Return [x, y] of the center of cell containing provided text 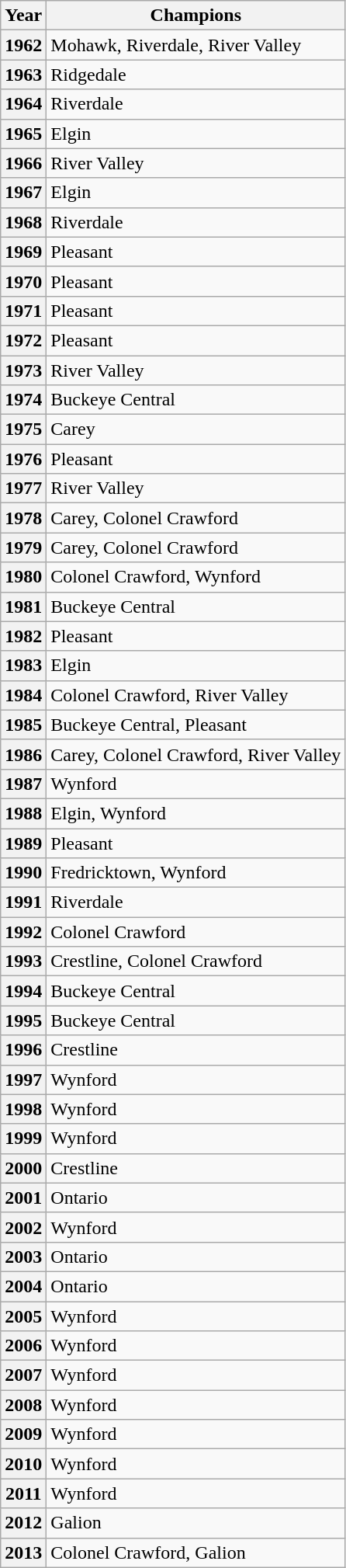
Colonel Crawford, Wynford [195, 577]
1968 [23, 222]
2003 [23, 1257]
1987 [23, 784]
1977 [23, 488]
1986 [23, 754]
2013 [23, 1552]
2011 [23, 1493]
Mohawk, Riverdale, River Valley [195, 45]
1981 [23, 607]
1969 [23, 252]
Galion [195, 1523]
Champions [195, 16]
1966 [23, 163]
2010 [23, 1464]
2008 [23, 1405]
Year [23, 16]
1989 [23, 843]
Carey, Colonel Crawford, River Valley [195, 754]
Carey [195, 429]
1991 [23, 902]
1995 [23, 1020]
Colonel Crawford, Galion [195, 1552]
2006 [23, 1346]
1979 [23, 548]
Ridgedale [195, 75]
1993 [23, 961]
1972 [23, 340]
1994 [23, 991]
1975 [23, 429]
1997 [23, 1080]
1974 [23, 400]
2009 [23, 1434]
1999 [23, 1139]
2004 [23, 1286]
1982 [23, 636]
Colonel Crawford [195, 932]
2005 [23, 1316]
1983 [23, 666]
1970 [23, 281]
1964 [23, 104]
2012 [23, 1523]
1978 [23, 518]
1998 [23, 1109]
1990 [23, 873]
1996 [23, 1050]
1967 [23, 193]
1988 [23, 813]
1971 [23, 311]
2007 [23, 1375]
2001 [23, 1198]
Buckeye Central, Pleasant [195, 725]
Elgin, Wynford [195, 813]
1992 [23, 932]
1965 [23, 134]
1976 [23, 459]
1984 [23, 695]
1962 [23, 45]
1973 [23, 370]
1963 [23, 75]
Colonel Crawford, River Valley [195, 695]
Crestline, Colonel Crawford [195, 961]
1985 [23, 725]
2000 [23, 1168]
2002 [23, 1227]
1980 [23, 577]
Fredricktown, Wynford [195, 873]
